Capture the cell that displays the provided text and extract its [X, Y] central coordinate. 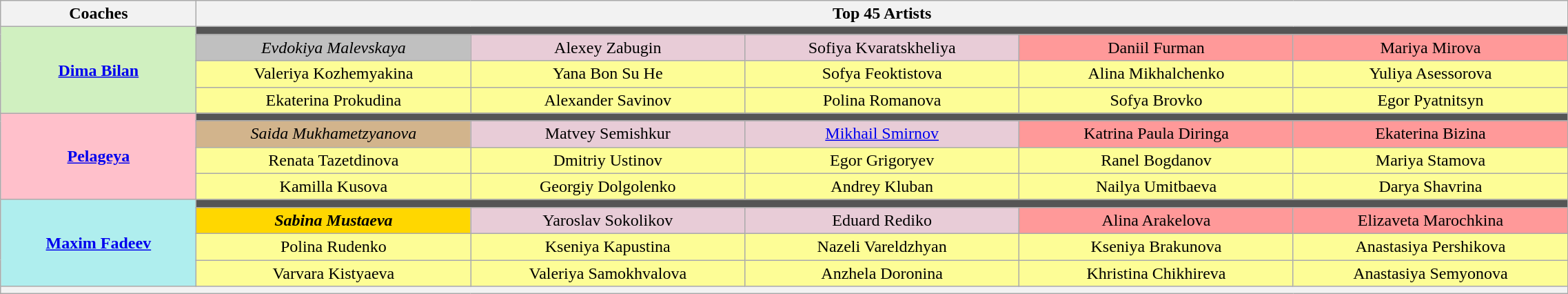
Top 45 Artists [882, 14]
Nazeli Vareldzhyan [882, 246]
Alexander Savinov [608, 100]
Pelageya [99, 156]
Valeriya Samokhvalova [608, 273]
Saida Mukhametzyanova [334, 134]
Alina Arakelova [1157, 220]
Nailya Umitbaeva [1157, 186]
Elizaveta Marochkina [1430, 220]
Sofya Feoktistova [882, 74]
Renata Tazetdinova [334, 160]
Alexey Zabugin [608, 48]
Polina Rudenko [334, 246]
Varvara Kistyaeva [334, 273]
Kamilla Kusova [334, 186]
Daniil Furman [1157, 48]
Evdokiya Malevskaya [334, 48]
Yana Bon Su He [608, 74]
Eduard Rediko [882, 220]
Maxim Fadeev [99, 243]
Kseniya Kapustina [608, 246]
Coaches [99, 14]
Ekaterina Prokudina [334, 100]
Anastasiya Pershikova [1430, 246]
Mariya Stamova [1430, 160]
Dima Bilan [99, 70]
Matvey Semishkur [608, 134]
Valeriya Kozhemyakina [334, 74]
Khristina Chikhireva [1157, 273]
Polina Romanova [882, 100]
Yaroslav Sokolikov [608, 220]
Anzhela Doronina [882, 273]
Georgiy Dolgolenko [608, 186]
Ekaterina Bizina [1430, 134]
Dmitriy Ustinov [608, 160]
Ranel Bogdanov [1157, 160]
Kseniya Brakunova [1157, 246]
Andrey Kluban [882, 186]
Katrina Paula Diringa [1157, 134]
Darya Shavrina [1430, 186]
Sabina Mustaeva [334, 220]
Anastasiya Semyonova [1430, 273]
Egor Pyatnitsyn [1430, 100]
Sofiya Kvaratskheliya [882, 48]
Mariya Mirova [1430, 48]
Yuliya Asessorova [1430, 74]
Sofya Brovko [1157, 100]
Mikhail Smirnov [882, 134]
Egor Grigoryev [882, 160]
Alina Mikhalchenko [1157, 74]
